Extract the (x, y) coordinate from the center of the cell holding the provided text.  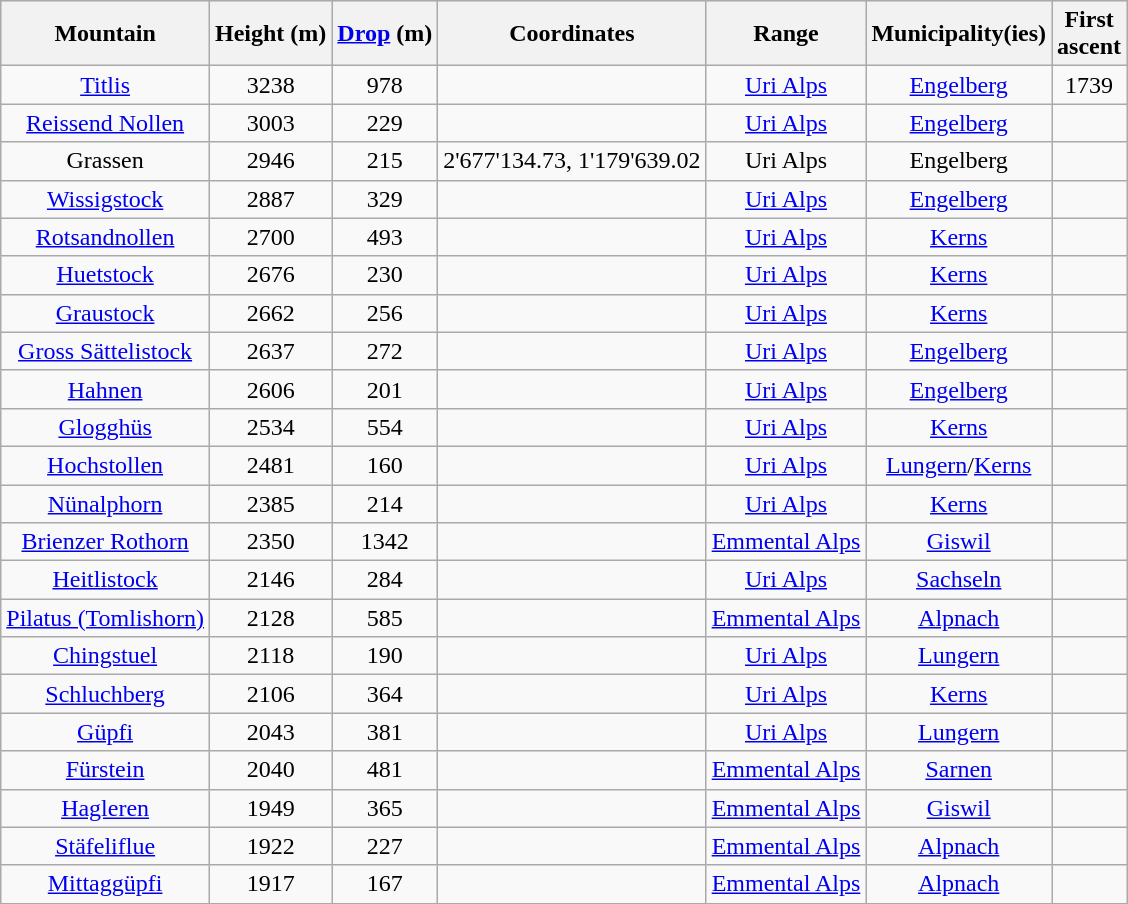
Coordinates (572, 34)
2385 (270, 503)
160 (385, 465)
Mittaggüpfi (106, 884)
Sachseln (959, 580)
585 (385, 618)
Grassen (106, 161)
Nünalphorn (106, 503)
272 (385, 351)
2040 (270, 770)
2350 (270, 542)
Chingstuel (106, 656)
Titlis (106, 85)
1949 (270, 808)
Schluchberg (106, 694)
493 (385, 237)
2700 (270, 237)
Mountain (106, 34)
Pilatus (Tomlishorn) (106, 618)
365 (385, 808)
2128 (270, 618)
190 (385, 656)
Fürstein (106, 770)
Brienzer Rothorn (106, 542)
1917 (270, 884)
201 (385, 389)
554 (385, 427)
229 (385, 123)
2606 (270, 389)
2887 (270, 199)
2'677'134.73, 1'179'639.02 (572, 161)
214 (385, 503)
Graustock (106, 313)
2146 (270, 580)
Rotsandnollen (106, 237)
381 (385, 732)
Heitlistock (106, 580)
Glogghüs (106, 427)
1342 (385, 542)
Lungern/Kerns (959, 465)
Firstascent (1090, 34)
Drop (m) (385, 34)
329 (385, 199)
167 (385, 884)
230 (385, 275)
364 (385, 694)
Sarnen (959, 770)
2534 (270, 427)
3003 (270, 123)
Hagleren (106, 808)
Hochstollen (106, 465)
Range (786, 34)
227 (385, 846)
Hahnen (106, 389)
2481 (270, 465)
284 (385, 580)
Reissend Nollen (106, 123)
Municipality(ies) (959, 34)
2946 (270, 161)
978 (385, 85)
Height (m) (270, 34)
Wissigstock (106, 199)
Stäfeliflue (106, 846)
256 (385, 313)
Güpfi (106, 732)
2118 (270, 656)
3238 (270, 85)
Huetstock (106, 275)
1739 (1090, 85)
2043 (270, 732)
2637 (270, 351)
1922 (270, 846)
215 (385, 161)
Gross Sättelistock (106, 351)
2676 (270, 275)
2662 (270, 313)
481 (385, 770)
2106 (270, 694)
